Provide the [x, y] coordinate of the cell's center where the given text is located.  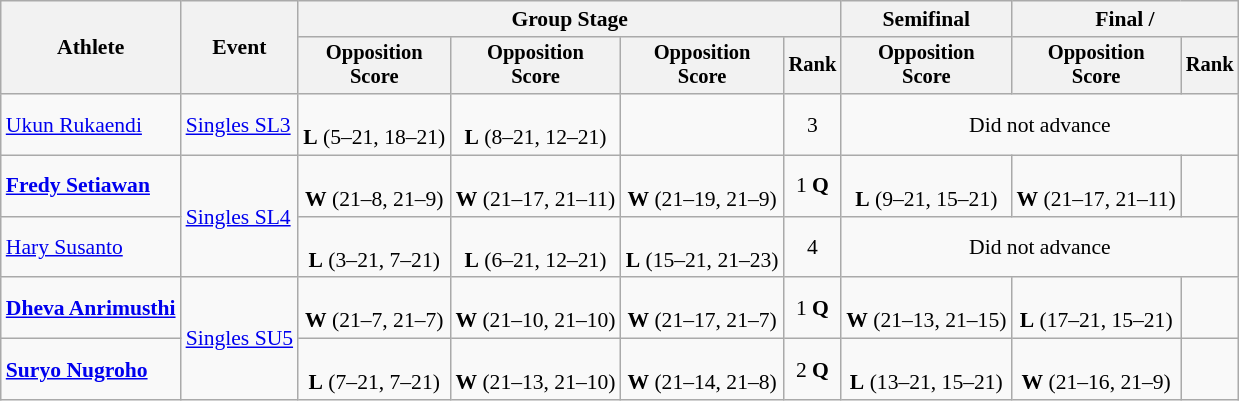
L (6–21, 12–21) [535, 248]
2 Q [813, 370]
L (9–21, 15–21) [926, 186]
W (21–7, 21–7) [374, 308]
L (13–21, 15–21) [926, 370]
3 [813, 124]
Event [240, 48]
Ukun Rukaendi [91, 124]
Fredy Setiawan [91, 186]
L (17–21, 15–21) [1096, 308]
W (21–13, 21–10) [535, 370]
W (21–19, 21–9) [702, 186]
L (3–21, 7–21) [374, 248]
Group Stage [570, 19]
W (21–13, 21–15) [926, 308]
Semifinal [926, 19]
Singles SL4 [240, 217]
W (21–16, 21–9) [1096, 370]
L (5–21, 18–21) [374, 124]
W (21–14, 21–8) [702, 370]
Singles SL3 [240, 124]
Hary Susanto [91, 248]
Suryo Nugroho [91, 370]
Dheva Anrimusthi [91, 308]
Singles SU5 [240, 339]
L (7–21, 7–21) [374, 370]
Athlete [91, 48]
W (21–8, 21–9) [374, 186]
L (15–21, 21–23) [702, 248]
4 [813, 248]
W (21–10, 21–10) [535, 308]
Final / [1124, 19]
W (21–17, 21–7) [702, 308]
L (8–21, 12–21) [535, 124]
